Locate the cell with the specified text and output its [X, Y] center coordinate. 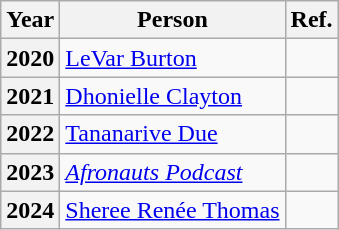
Person [172, 20]
Sheree Renée Thomas [172, 210]
2024 [30, 210]
2023 [30, 172]
2021 [30, 96]
Tananarive Due [172, 134]
LeVar Burton [172, 58]
Afronauts Podcast [172, 172]
Ref. [312, 20]
2022 [30, 134]
Year [30, 20]
Dhonielle Clayton [172, 96]
2020 [30, 58]
